Return the [x, y] coordinate for the center point of the cell that contains the specified text.  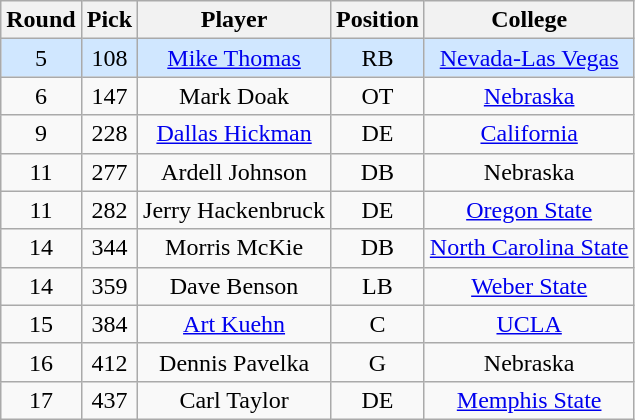
108 [109, 58]
Oregon State [529, 210]
G [378, 362]
344 [109, 248]
Ardell Johnson [234, 172]
Round [41, 20]
Weber State [529, 286]
228 [109, 134]
Nevada-Las Vegas [529, 58]
Pick [109, 20]
Art Kuehn [234, 324]
Mike Thomas [234, 58]
OT [378, 96]
277 [109, 172]
College [529, 20]
17 [41, 400]
LB [378, 286]
412 [109, 362]
437 [109, 400]
California [529, 134]
Jerry Hackenbruck [234, 210]
384 [109, 324]
Dennis Pavelka [234, 362]
359 [109, 286]
147 [109, 96]
Morris McKie [234, 248]
UCLA [529, 324]
Position [378, 20]
C [378, 324]
Mark Doak [234, 96]
15 [41, 324]
Memphis State [529, 400]
282 [109, 210]
6 [41, 96]
5 [41, 58]
Dave Benson [234, 286]
North Carolina State [529, 248]
16 [41, 362]
RB [378, 58]
Dallas Hickman [234, 134]
Carl Taylor [234, 400]
9 [41, 134]
Player [234, 20]
